Search for the cell housing the specified text and yield its (x, y) center coordinate. 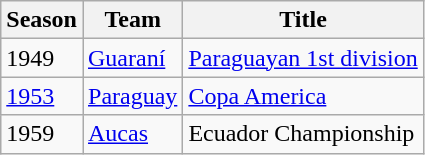
Ecuador Championship (303, 134)
1959 (42, 134)
Guaraní (132, 58)
1949 (42, 58)
Season (42, 20)
Title (303, 20)
Team (132, 20)
1953 (42, 96)
Aucas (132, 134)
Paraguayan 1st division (303, 58)
Paraguay (132, 96)
Copa America (303, 96)
